Scan for the cell matching the given text and deliver its [X, Y] coordinate at center. 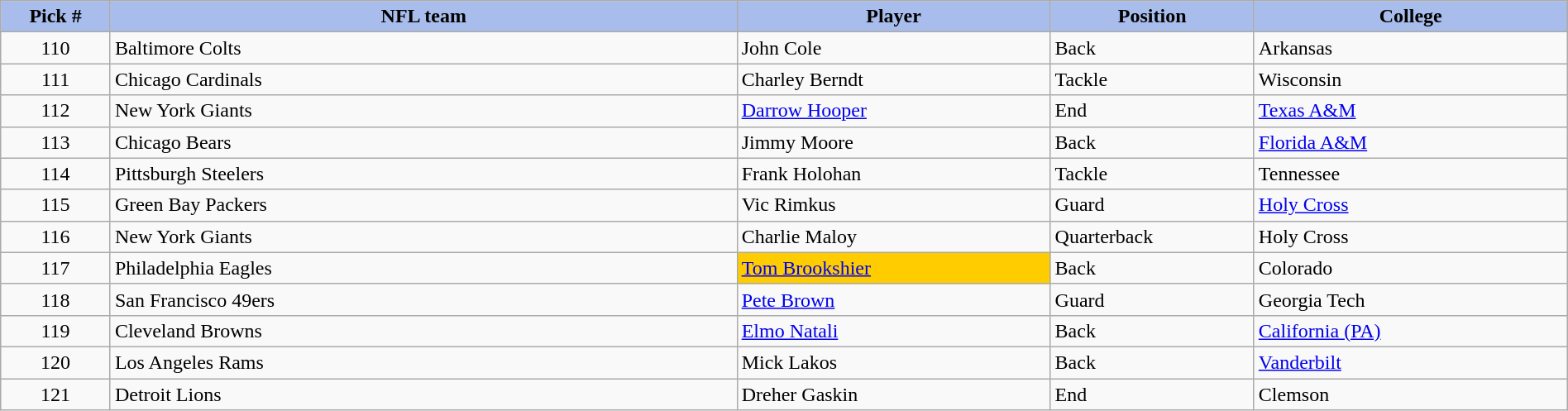
Quarterback [1152, 237]
Chicago Cardinals [423, 79]
111 [56, 79]
John Cole [893, 48]
Pick # [56, 17]
113 [56, 142]
115 [56, 205]
117 [56, 268]
Baltimore Colts [423, 48]
Pittsburgh Steelers [423, 174]
Charley Berndt [893, 79]
Green Bay Packers [423, 205]
Detroit Lions [423, 394]
112 [56, 111]
114 [56, 174]
California (PA) [1411, 331]
Dreher Gaskin [893, 394]
Vic Rimkus [893, 205]
Philadelphia Eagles [423, 268]
110 [56, 48]
120 [56, 362]
Player [893, 17]
Frank Holohan [893, 174]
Chicago Bears [423, 142]
Tom Brookshier [893, 268]
Cleveland Browns [423, 331]
College [1411, 17]
Position [1152, 17]
121 [56, 394]
119 [56, 331]
NFL team [423, 17]
Wisconsin [1411, 79]
Charlie Maloy [893, 237]
Vanderbilt [1411, 362]
San Francisco 49ers [423, 299]
Arkansas [1411, 48]
Jimmy Moore [893, 142]
Mick Lakos [893, 362]
Georgia Tech [1411, 299]
Darrow Hooper [893, 111]
Clemson [1411, 394]
Florida A&M [1411, 142]
Los Angeles Rams [423, 362]
Elmo Natali [893, 331]
Pete Brown [893, 299]
Tennessee [1411, 174]
116 [56, 237]
118 [56, 299]
Colorado [1411, 268]
Texas A&M [1411, 111]
